Search for the cell housing the specified text and yield its [x, y] center coordinate. 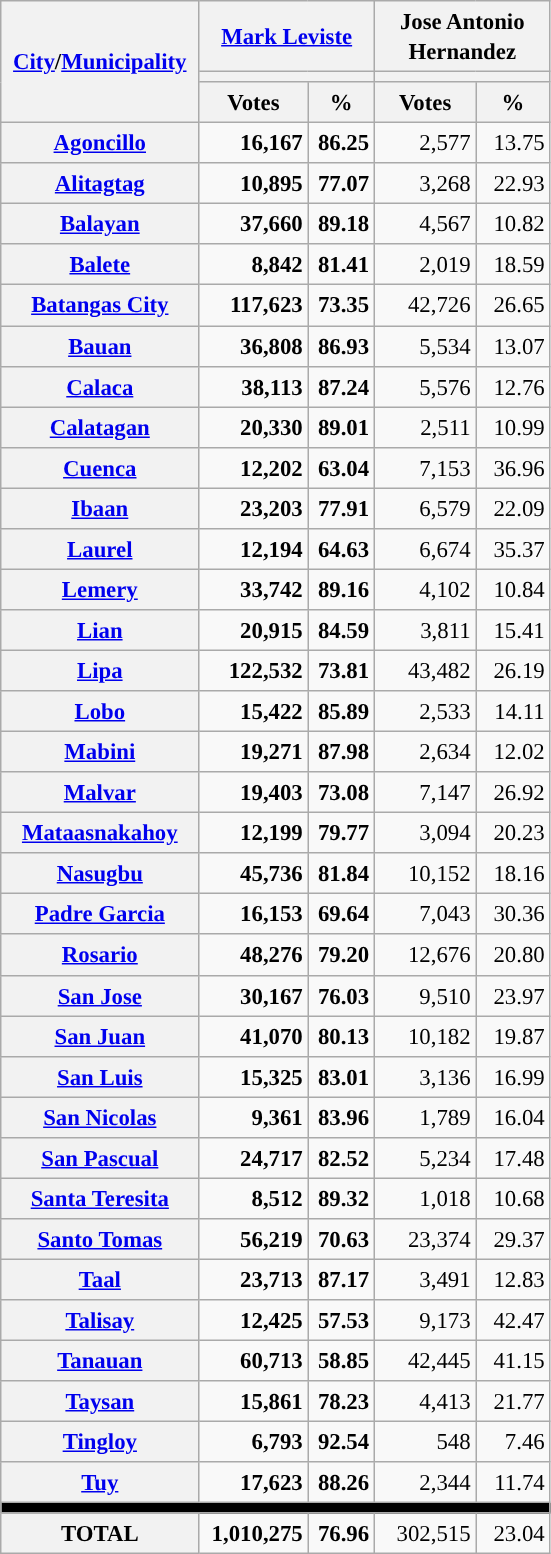
12,202 [254, 468]
30,167 [254, 996]
3,136 [424, 1076]
Agoncillo [100, 144]
19.87 [513, 1036]
21.77 [513, 1402]
12,425 [254, 1320]
16,153 [254, 914]
Cuenca [100, 468]
2,344 [424, 1482]
122,532 [254, 670]
12,676 [424, 956]
83.01 [341, 1076]
San Jose [100, 996]
San Nicolas [100, 1118]
1,789 [424, 1118]
7,043 [424, 914]
57.53 [341, 1320]
Mabini [100, 752]
15.41 [513, 630]
13.07 [513, 346]
15,422 [254, 712]
78.23 [341, 1402]
15,861 [254, 1402]
8,842 [254, 264]
Mark Leviste [287, 36]
16.04 [513, 1118]
10.82 [513, 224]
64.63 [341, 550]
41,070 [254, 1036]
Batangas City [100, 306]
Taysan [100, 1402]
4,567 [424, 224]
41.15 [513, 1362]
6,793 [254, 1442]
87.98 [341, 752]
117,623 [254, 306]
Mataasnakahoy [100, 834]
Tingloy [100, 1442]
2,019 [424, 264]
20.80 [513, 956]
79.77 [341, 834]
18.59 [513, 264]
30.36 [513, 914]
23.97 [513, 996]
42.47 [513, 1320]
Calatagan [100, 428]
84.59 [341, 630]
22.09 [513, 508]
San Juan [100, 1036]
12,194 [254, 550]
City/Municipality [100, 62]
81.84 [341, 874]
26.92 [513, 792]
5,534 [424, 346]
14.11 [513, 712]
8,512 [254, 1198]
San Luis [100, 1076]
60,713 [254, 1362]
12,199 [254, 834]
4,413 [424, 1402]
43,482 [424, 670]
69.64 [341, 914]
2,511 [424, 428]
9,173 [424, 1320]
87.17 [341, 1280]
10.68 [513, 1198]
15,325 [254, 1076]
77.91 [341, 508]
2,634 [424, 752]
13.75 [513, 144]
7,153 [424, 468]
Lobo [100, 712]
38,113 [254, 386]
26.19 [513, 670]
92.54 [341, 1442]
5,234 [424, 1158]
48,276 [254, 956]
89.01 [341, 428]
Lian [100, 630]
7.46 [513, 1442]
37,660 [254, 224]
Santo Tomas [100, 1240]
42,445 [424, 1362]
Balayan [100, 224]
3,491 [424, 1280]
Padre Garcia [100, 914]
5,576 [424, 386]
Alitagtag [100, 184]
73.08 [341, 792]
Calaca [100, 386]
10,895 [254, 184]
89.32 [341, 1198]
Tanauan [100, 1362]
10,152 [424, 874]
63.04 [341, 468]
79.20 [341, 956]
58.85 [341, 1362]
10.99 [513, 428]
29.37 [513, 1240]
82.52 [341, 1158]
6,579 [424, 508]
Nasugbu [100, 874]
56,219 [254, 1240]
89.16 [341, 590]
3,268 [424, 184]
12.02 [513, 752]
3,811 [424, 630]
36,808 [254, 346]
89.18 [341, 224]
18.16 [513, 874]
Ibaan [100, 508]
88.26 [341, 1482]
19,403 [254, 792]
7,147 [424, 792]
1,018 [424, 1198]
76.03 [341, 996]
83.96 [341, 1118]
77.07 [341, 184]
20,915 [254, 630]
11.74 [513, 1482]
24,717 [254, 1158]
Bauan [100, 346]
Malvar [100, 792]
6,674 [424, 550]
Lipa [100, 670]
9,510 [424, 996]
2,577 [424, 144]
12.76 [513, 386]
70.63 [341, 1240]
36.96 [513, 468]
45,736 [254, 874]
4,102 [424, 590]
23,713 [254, 1280]
16.99 [513, 1076]
86.25 [341, 144]
Laurel [100, 550]
Rosario [100, 956]
2,533 [424, 712]
35.37 [513, 550]
42,726 [424, 306]
19,271 [254, 752]
San Pascual [100, 1158]
23,203 [254, 508]
16,167 [254, 144]
87.24 [341, 386]
17.48 [513, 1158]
23,374 [424, 1240]
17,623 [254, 1482]
Lemery [100, 590]
Taal [100, 1280]
80.13 [341, 1036]
33,742 [254, 590]
22.93 [513, 184]
20,330 [254, 428]
85.89 [341, 712]
73.35 [341, 306]
Talisay [100, 1320]
Tuy [100, 1482]
86.93 [341, 346]
73.81 [341, 670]
10,182 [424, 1036]
20.23 [513, 834]
9,361 [254, 1118]
26.65 [513, 306]
Santa Teresita [100, 1198]
12.83 [513, 1280]
81.41 [341, 264]
Jose Antonio Hernandez [462, 36]
Balete [100, 264]
3,094 [424, 834]
548 [424, 1442]
10.84 [513, 590]
